Provide the [X, Y] coordinate of the cell's center where the given text is located.  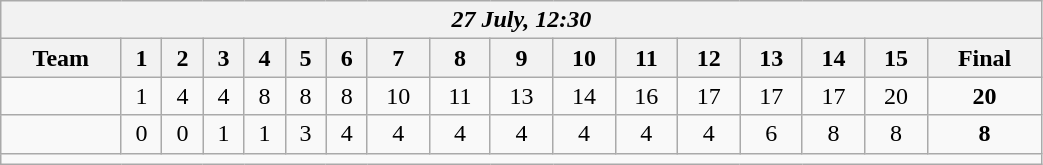
16 [646, 96]
Team [61, 58]
2 [182, 58]
27 July, 12:30 [522, 20]
5 [306, 58]
9 [521, 58]
7 [398, 58]
15 [896, 58]
12 [709, 58]
Final [984, 58]
